Identify which cell holds the provided text, then report its (X, Y) central coordinate. 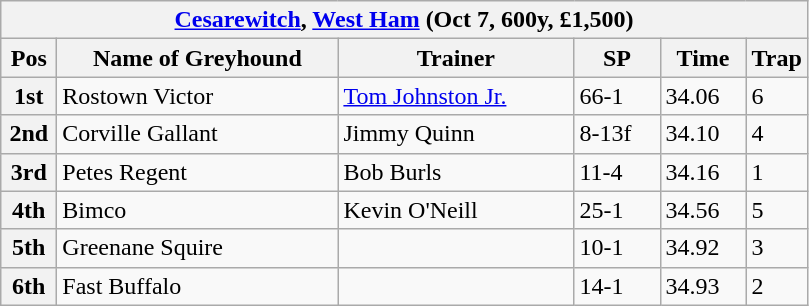
SP (617, 58)
2nd (29, 134)
Trap (776, 58)
Jimmy Quinn (456, 134)
3 (776, 248)
Tom Johnston Jr. (456, 96)
14-1 (617, 286)
34.56 (703, 210)
34.92 (703, 248)
11-4 (617, 172)
Bob Burls (456, 172)
6 (776, 96)
Name of Greyhound (198, 58)
Corville Gallant (198, 134)
Kevin O'Neill (456, 210)
Trainer (456, 58)
4th (29, 210)
34.10 (703, 134)
34.06 (703, 96)
34.93 (703, 286)
4 (776, 134)
5th (29, 248)
Greenane Squire (198, 248)
6th (29, 286)
3rd (29, 172)
1st (29, 96)
8-13f (617, 134)
66-1 (617, 96)
1 (776, 172)
Cesarewitch, West Ham (Oct 7, 600y, £1,500) (404, 20)
Bimco (198, 210)
Fast Buffalo (198, 286)
34.16 (703, 172)
Time (703, 58)
10-1 (617, 248)
Rostown Victor (198, 96)
25-1 (617, 210)
Petes Regent (198, 172)
2 (776, 286)
5 (776, 210)
Pos (29, 58)
